Find where the given text appears and provide that cell's center as [x, y] coordinate. 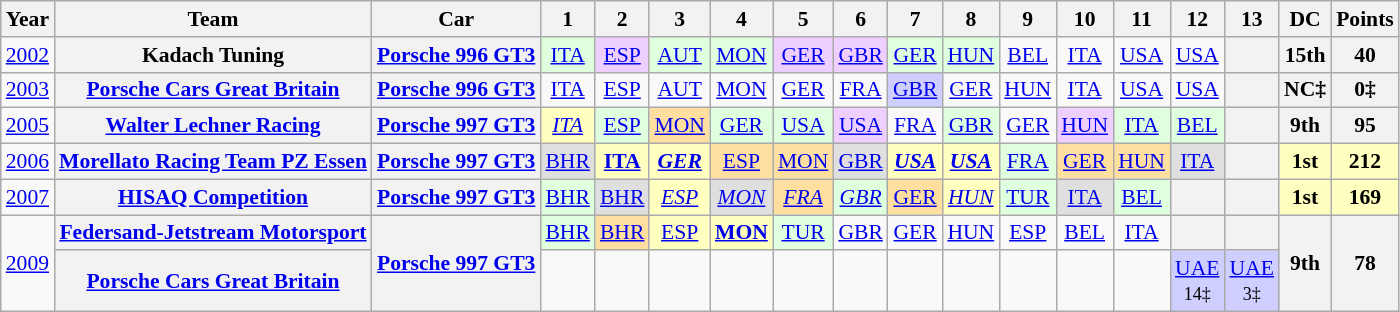
Morellato Racing Team PZ Essen [213, 162]
7 [916, 19]
13 [1251, 19]
Points [1365, 19]
15th [1305, 55]
2003 [28, 90]
169 [1365, 197]
2 [622, 19]
2005 [28, 126]
2002 [28, 55]
1 [568, 19]
2006 [28, 162]
2007 [28, 197]
Year [28, 19]
78 [1365, 264]
UAE3‡ [1251, 282]
Car [456, 19]
Federsand-Jetstream Motorsport [213, 233]
Team [213, 19]
11 [1142, 19]
4 [742, 19]
Kadach Tuning [213, 55]
6 [860, 19]
HISAQ Competition [213, 197]
3 [680, 19]
Walter Lechner Racing [213, 126]
DC [1305, 19]
UAE14‡ [1197, 282]
212 [1365, 162]
95 [1365, 126]
40 [1365, 55]
8 [970, 19]
NC‡ [1305, 90]
0‡ [1365, 90]
9 [1028, 19]
2009 [28, 264]
5 [804, 19]
12 [1197, 19]
10 [1084, 19]
